Detect which cell encompasses the target text, then output its (X, Y) center coordinate. 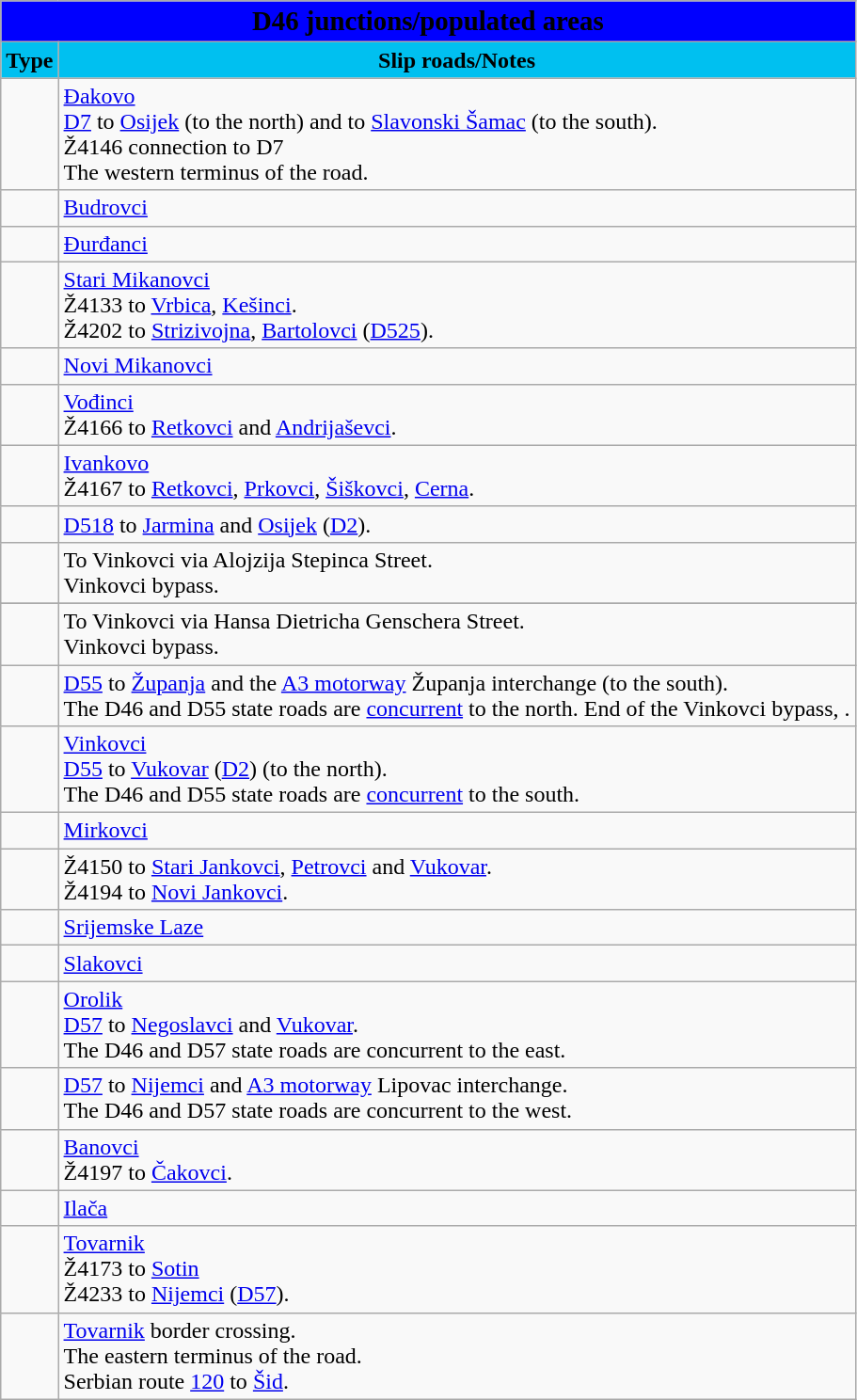
Type (30, 60)
Vinkovci D55 to Vukovar (D2) (to the north).The D46 and D55 state roads are concurrent to the south. (457, 770)
Ž4150 to Stari Jankovci, Petrovci and Vukovar.Ž4194 to Novi Jankovci. (457, 879)
D518 to Jarmina and Osijek (D2). (457, 524)
Budrovci (457, 208)
Đakovo D7 to Osijek (to the north) and to Slavonski Šamac (to the south).Ž4146 connection to D7The western terminus of the road. (457, 134)
Stari MikanovciŽ4133 to Vrbica, Kešinci.Ž4202 to Strizivojna, Bartolovci (D525). (457, 305)
To Vinkovci via Hansa Dietricha Genschera Street.Vinkovci bypass. (457, 634)
To Vinkovci via Alojzija Stepinca Street.Vinkovci bypass. (457, 572)
D57 to Nijemci and A3 motorway Lipovac interchange.The D46 and D57 state roads are concurrent to the west. (457, 1099)
D46 junctions/populated areas (428, 22)
Tovarnik border crossing.The eastern terminus of the road.Serbian route 120 to Šid. (457, 1356)
Orolik D57 to Negoslavci and Vukovar.The D46 and D57 state roads are concurrent to the east. (457, 1025)
Slakovci (457, 963)
Slip roads/Notes (457, 60)
Đurđanci (457, 244)
IvankovoŽ4167 to Retkovci, Prkovci, Šiškovci, Cerna. (457, 476)
Mirkovci (457, 831)
Srijemske Laze (457, 928)
BanovciŽ4197 to Čakovci. (457, 1159)
Ilača (457, 1208)
TovarnikŽ4173 to SotinŽ4233 to Nijemci (D57). (457, 1269)
Novi Mikanovci (457, 366)
VođinciŽ4166 to Retkovci and Andrijaševci. (457, 414)
